Return the (x, y) coordinate for the center point of the cell that contains the specified text.  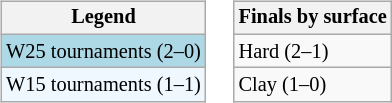
W15 tournaments (1–1) (103, 85)
Finals by surface (313, 18)
Hard (2–1) (313, 51)
Clay (1–0) (313, 85)
W25 tournaments (2–0) (103, 51)
Legend (103, 18)
